Detect which cell encompasses the target text, then output its [x, y] center coordinate. 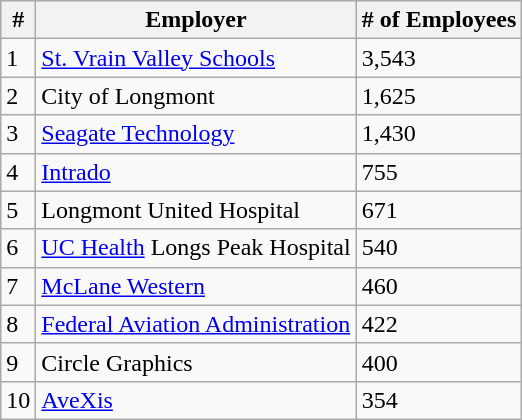
Seagate Technology [196, 134]
# [18, 20]
671 [439, 210]
AveXis [196, 400]
755 [439, 172]
5 [18, 210]
1 [18, 58]
City of Longmont [196, 96]
3,543 [439, 58]
400 [439, 362]
460 [439, 286]
1,430 [439, 134]
6 [18, 248]
UC Health Longs Peak Hospital [196, 248]
3 [18, 134]
9 [18, 362]
7 [18, 286]
422 [439, 324]
Federal Aviation Administration [196, 324]
4 [18, 172]
# of Employees [439, 20]
St. Vrain Valley Schools [196, 58]
Intrado [196, 172]
McLane Western [196, 286]
Employer [196, 20]
8 [18, 324]
Circle Graphics [196, 362]
Longmont United Hospital [196, 210]
2 [18, 96]
354 [439, 400]
1,625 [439, 96]
540 [439, 248]
10 [18, 400]
